Determine the (X, Y) coordinate at the center of the cell enclosing the given text.  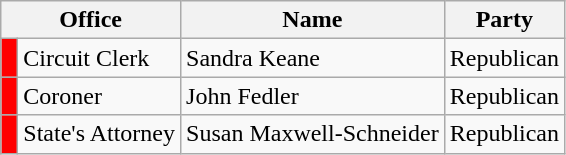
Circuit Clerk (100, 58)
Sandra Keane (313, 58)
Coroner (100, 96)
State's Attorney (100, 134)
Party (504, 20)
Name (313, 20)
Susan Maxwell-Schneider (313, 134)
Office (91, 20)
John Fedler (313, 96)
